From the cell containing the given text, extract its center point as [X, Y] coordinate. 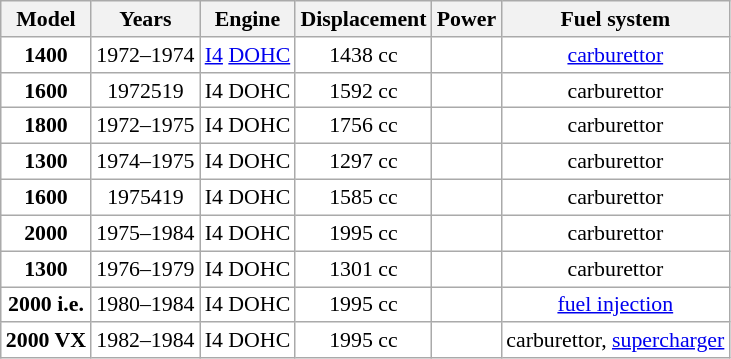
Model [46, 18]
1974–1975 [145, 161]
1976–1979 [145, 268]
Engine [248, 18]
1585 cc [363, 197]
Displacement [363, 18]
Fuel system [615, 18]
1592 cc [363, 90]
1975–1984 [145, 233]
carburettor, supercharger [615, 340]
fuel injection [615, 304]
Years [145, 18]
Power [467, 18]
1800 [46, 125]
1301 cc [363, 268]
1438 cc [363, 54]
1982–1984 [145, 340]
1756 cc [363, 125]
1400 [46, 54]
1297 cc [363, 161]
2000 VX [46, 340]
1972–1975 [145, 125]
1975419 [145, 197]
1972519 [145, 90]
1980–1984 [145, 304]
1972–1974 [145, 54]
2000 [46, 233]
2000 i.e. [46, 304]
